Scan for the cell matching the given text and deliver its [x, y] coordinate at center. 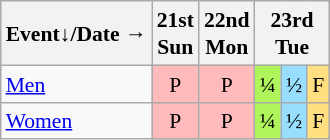
Men [76, 84]
Women [76, 120]
22ndMon [227, 33]
21stSun [176, 33]
Event↓/Date → [76, 33]
23rdTue [292, 33]
